Scan for the cell matching the given text and deliver its [x, y] coordinate at center. 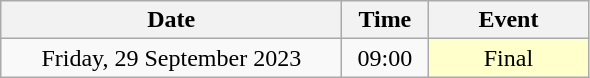
Event [508, 20]
Time [385, 20]
Friday, 29 September 2023 [172, 58]
09:00 [385, 58]
Date [172, 20]
Final [508, 58]
